Detect which cell encompasses the target text, then output its [x, y] center coordinate. 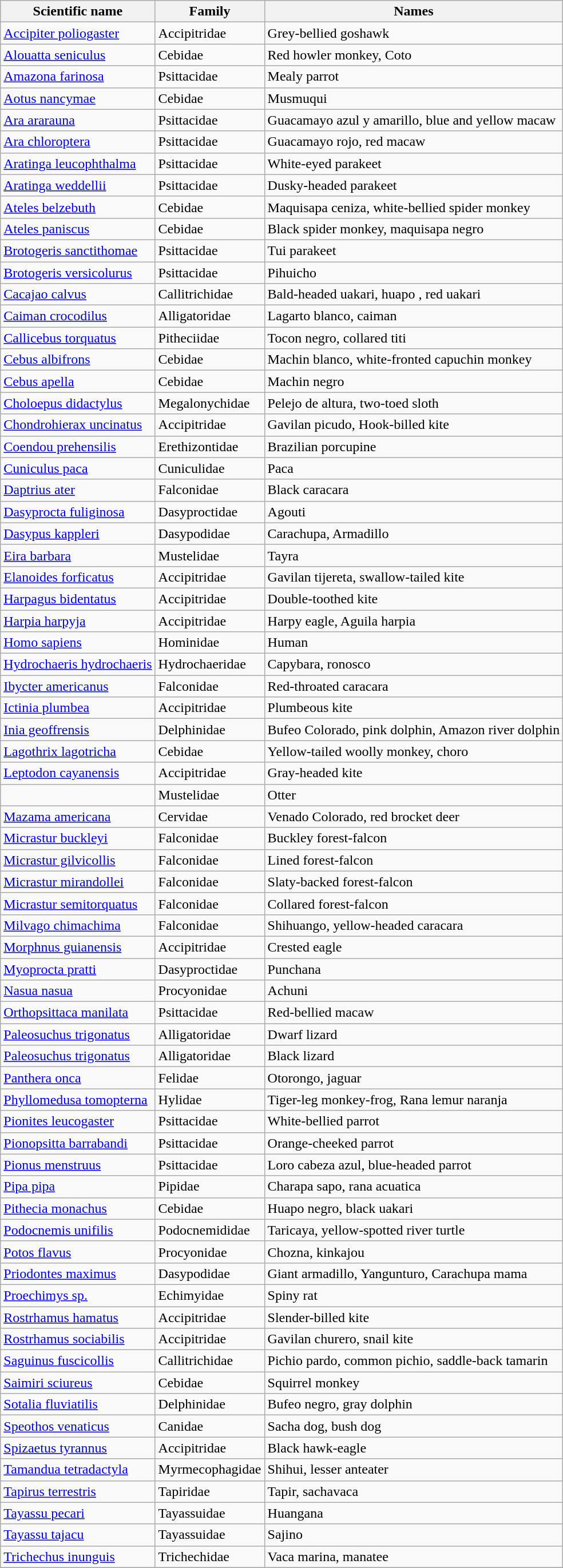
Paca [414, 468]
Loro cabeza azul, blue-headed parrot [414, 1165]
Daptrius ater [78, 490]
Cacajao calvus [78, 295]
Proechimys sp. [78, 1295]
Echimyidae [209, 1295]
Dwarf lizard [414, 1034]
Hydrochaeridae [209, 664]
Machin negro [414, 381]
Megalonychidae [209, 403]
Musmuqui [414, 98]
Taricaya, yellow-spotted river turtle [414, 1230]
Callicebus torquatus [78, 338]
Scientific name [78, 11]
Black lizard [414, 1056]
White-bellied parrot [414, 1121]
Speothos venaticus [78, 1426]
White-eyed parakeet [414, 164]
Collared forest-falcon [414, 904]
Hominidae [209, 643]
Pionus menstruus [78, 1165]
Tapirus terrestris [78, 1491]
Ictinia plumbea [78, 708]
Caiman crocodilus [78, 316]
Aratinga leucophthalma [78, 164]
Micrastur mirandollei [78, 882]
Ara ararauna [78, 120]
Ibycter americanus [78, 686]
Squirrel monkey [414, 1383]
Gavilan picudo, Hook-billed kite [414, 425]
Tiger-leg monkey-frog, Rana lemur naranja [414, 1100]
Micrastur buckleyi [78, 838]
Rostrhamus sociabilis [78, 1339]
Achuni [414, 991]
Pichio pardo, common pichio, saddle-back tamarin [414, 1361]
Giant armadillo, Yangunturo, Carachupa mama [414, 1273]
Black caracara [414, 490]
Double-toothed kite [414, 599]
Human [414, 643]
Cebus albifrons [78, 360]
Podocnemididae [209, 1230]
Venado Colorado, red brocket deer [414, 817]
Gavilan churero, snail kite [414, 1339]
Spizaetus tyrannus [78, 1448]
Tayra [414, 555]
Brazilian porcupine [414, 447]
Cuniculus paca [78, 468]
Eira barbara [78, 555]
Bufeo Colorado, pink dolphin, Amazon river dolphin [414, 730]
Pitheciidae [209, 338]
Morphnus guianensis [78, 947]
Red-throated caracara [414, 686]
Homo sapiens [78, 643]
Accipiter poliogaster [78, 33]
Otorongo, jaguar [414, 1078]
Agouti [414, 512]
Punchana [414, 969]
Tocon negro, collared titi [414, 338]
Hydrochaeris hydrochaeris [78, 664]
Cuniculidae [209, 468]
Orange-cheeked parrot [414, 1143]
Pelejo de altura, two-toed sloth [414, 403]
Tamandua tetradactyla [78, 1470]
Choloepus didactylus [78, 403]
Coendou prehensilis [78, 447]
Sajino [414, 1535]
Ara chloroptera [78, 142]
Cebus apella [78, 381]
Mealy parrot [414, 77]
Gavilan tijereta, swallow-tailed kite [414, 577]
Brotogeris versicolurus [78, 273]
Panthera onca [78, 1078]
Aratinga weddellii [78, 185]
Hylidae [209, 1100]
Carachupa, Armadillo [414, 534]
Gray-headed kite [414, 773]
Capybara, ronosco [414, 664]
Inia geoffrensis [78, 730]
Maquisapa ceniza, white-bellied spider monkey [414, 207]
Lined forest-falcon [414, 860]
Shihuango, yellow-headed caracara [414, 925]
Vaca marina, manatee [414, 1557]
Cervidae [209, 817]
Pionites leucogaster [78, 1121]
Lagarto blanco, caiman [414, 316]
Myrmecophagidae [209, 1470]
Saimiri sciureus [78, 1383]
Ateles paniscus [78, 229]
Pionopsitta barrabandi [78, 1143]
Elanoides forficatus [78, 577]
Black spider monkey, maquisapa negro [414, 229]
Amazona farinosa [78, 77]
Ateles belzebuth [78, 207]
Milvago chimachima [78, 925]
Micrastur gilvicollis [78, 860]
Erethizontidae [209, 447]
Rostrhamus hamatus [78, 1317]
Machin blanco, white-fronted capuchin monkey [414, 360]
Red-bellied macaw [414, 1013]
Saguinus fuscicollis [78, 1361]
Aotus nancymae [78, 98]
Pipa pipa [78, 1187]
Pithecia monachus [78, 1208]
Bald-headed uakari, huapo , red uakari [414, 295]
Huapo negro, black uakari [414, 1208]
Pipidae [209, 1187]
Mazama americana [78, 817]
Grey-bellied goshawk [414, 33]
Canidae [209, 1426]
Sotalia fluviatilis [78, 1404]
Podocnemis unifilis [78, 1230]
Names [414, 11]
Brotogeris sanctithomae [78, 250]
Trichechidae [209, 1557]
Myoprocta pratti [78, 969]
Felidae [209, 1078]
Crested eagle [414, 947]
Charapa sapo, rana acuatica [414, 1187]
Buckley forest-falcon [414, 838]
Harpy eagle, Aguila harpia [414, 620]
Slaty-backed forest-falcon [414, 882]
Guacamayo azul y amarillo, blue and yellow macaw [414, 120]
Shihui, lesser anteater [414, 1470]
Guacamayo rojo, red macaw [414, 142]
Otter [414, 795]
Tayassu pecari [78, 1513]
Chondrohierax uncinatus [78, 425]
Dasyprocta fuliginosa [78, 512]
Bufeo negro, gray dolphin [414, 1404]
Orthopsittaca manilata [78, 1013]
Dusky-headed parakeet [414, 185]
Harpagus bidentatus [78, 599]
Leptodon cayanensis [78, 773]
Potos flavus [78, 1252]
Sacha dog, bush dog [414, 1426]
Tapiridae [209, 1491]
Tayassu tajacu [78, 1535]
Huangana [414, 1513]
Phyllomedusa tomopterna [78, 1100]
Priodontes maximus [78, 1273]
Micrastur semitorquatus [78, 904]
Red howler monkey, Coto [414, 55]
Black hawk-eagle [414, 1448]
Dasypus kappleri [78, 534]
Trichechus inunguis [78, 1557]
Chozna, kinkajou [414, 1252]
Yellow-tailed woolly monkey, choro [414, 751]
Tapir, sachavaca [414, 1491]
Spiny rat [414, 1295]
Alouatta seniculus [78, 55]
Nasua nasua [78, 991]
Harpia harpyja [78, 620]
Family [209, 11]
Lagothrix lagotricha [78, 751]
Plumbeous kite [414, 708]
Pihuicho [414, 273]
Tui parakeet [414, 250]
Slender-billed kite [414, 1317]
